Scan for the cell matching the given text and deliver its [X, Y] coordinate at center. 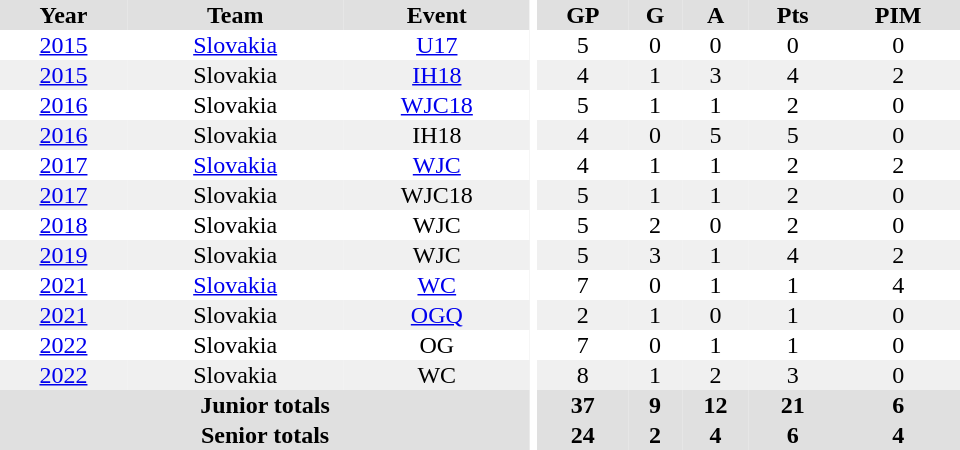
GP [583, 15]
2018 [64, 225]
24 [583, 435]
Junior totals [265, 405]
12 [716, 405]
Team [236, 15]
G [655, 15]
8 [583, 375]
OGQ [436, 315]
Year [64, 15]
OG [436, 345]
PIM [898, 15]
Senior totals [265, 435]
A [716, 15]
Event [436, 15]
2019 [64, 255]
9 [655, 405]
21 [792, 405]
U17 [436, 45]
Pts [792, 15]
37 [583, 405]
